Identify which cell holds the provided text, then report its (X, Y) central coordinate. 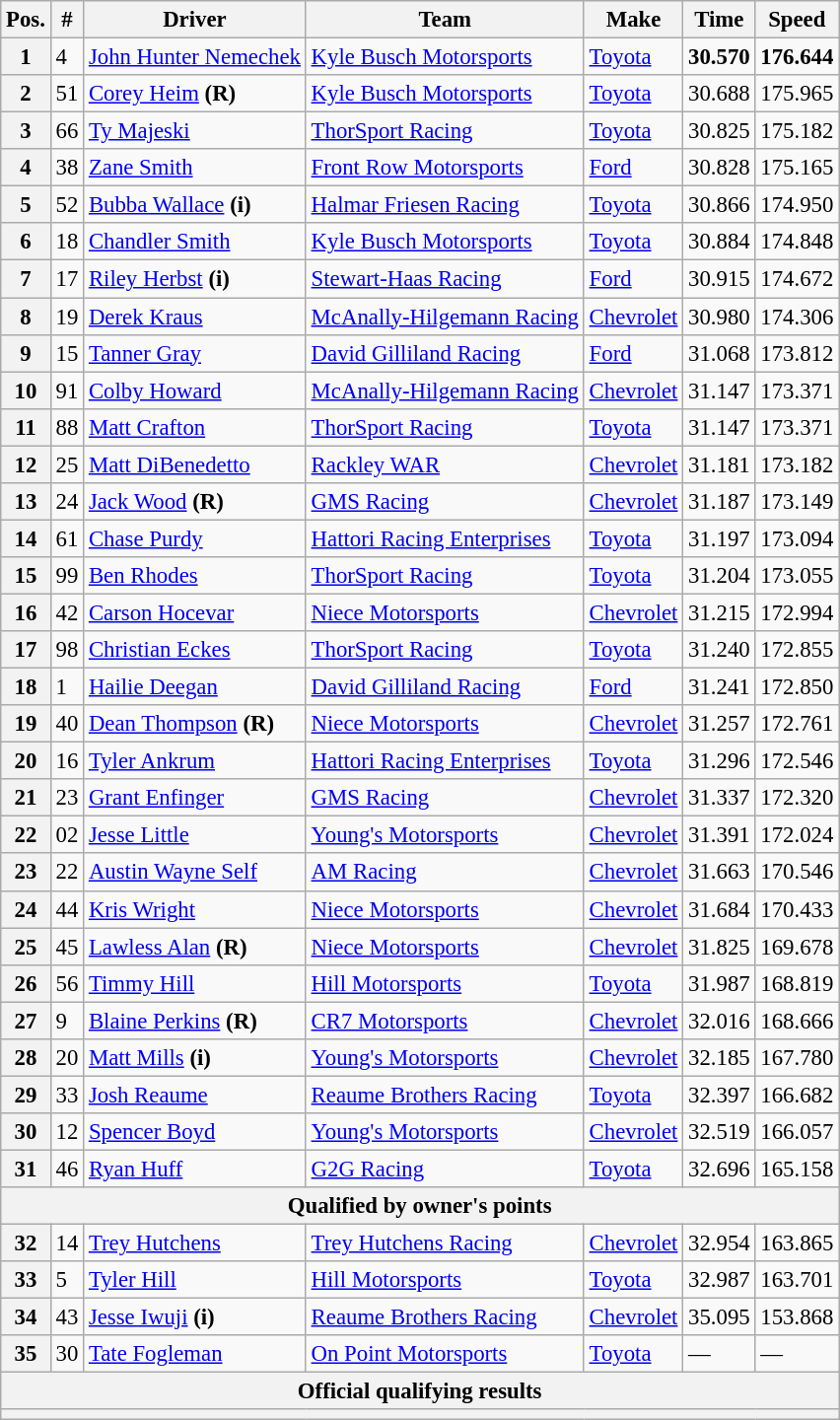
44 (67, 909)
3 (26, 131)
AM Racing (445, 873)
169.678 (797, 947)
175.965 (797, 94)
32.987 (720, 1280)
13 (26, 502)
Tyler Ankrum (195, 761)
42 (67, 612)
31.825 (720, 947)
Driver (195, 20)
6 (26, 242)
Matt Crafton (195, 427)
Dean Thompson (R) (195, 724)
174.306 (797, 317)
35 (26, 1354)
170.546 (797, 873)
Official qualifying results (420, 1391)
51 (67, 94)
CR7 Motorsports (445, 1021)
Zane Smith (195, 168)
7 (26, 279)
Qualified by owner's points (420, 1206)
32.519 (720, 1132)
Jesse Iwuji (i) (195, 1317)
30.828 (720, 168)
2 (26, 94)
163.865 (797, 1243)
31.215 (720, 612)
Tanner Gray (195, 353)
66 (67, 131)
Riley Herbst (i) (195, 279)
31.181 (720, 464)
174.848 (797, 242)
43 (67, 1317)
32.954 (720, 1243)
Josh Reaume (195, 1095)
Ben Rhodes (195, 576)
173.182 (797, 464)
Trey Hutchens (195, 1243)
26 (26, 983)
30.915 (720, 279)
Matt DiBenedetto (195, 464)
172.320 (797, 798)
45 (67, 947)
172.024 (797, 835)
175.165 (797, 168)
31.204 (720, 576)
Grant Enfinger (195, 798)
173.094 (797, 538)
28 (26, 1058)
91 (67, 390)
Chase Purdy (195, 538)
52 (67, 205)
Make (633, 20)
Speed (797, 20)
Stewart-Haas Racing (445, 279)
Matt Mills (i) (195, 1058)
30.884 (720, 242)
On Point Motorsports (445, 1354)
11 (26, 427)
8 (26, 317)
02 (67, 835)
31 (26, 1169)
31.337 (720, 798)
Team (445, 20)
Rackley WAR (445, 464)
38 (67, 168)
Kris Wright (195, 909)
88 (67, 427)
Trey Hutchens Racing (445, 1243)
Tyler Hill (195, 1280)
165.158 (797, 1169)
Tate Fogleman (195, 1354)
Christian Eckes (195, 650)
172.994 (797, 612)
174.672 (797, 279)
27 (26, 1021)
32 (26, 1243)
172.855 (797, 650)
Ty Majeski (195, 131)
32.016 (720, 1021)
Colby Howard (195, 390)
46 (67, 1169)
31.068 (720, 353)
31.663 (720, 873)
John Hunter Nemechek (195, 57)
Derek Kraus (195, 317)
Hailie Deegan (195, 687)
163.701 (797, 1280)
Timmy Hill (195, 983)
98 (67, 650)
31.197 (720, 538)
29 (26, 1095)
153.868 (797, 1317)
172.546 (797, 761)
99 (67, 576)
168.666 (797, 1021)
30.570 (720, 57)
G2G Racing (445, 1169)
166.057 (797, 1132)
40 (67, 724)
174.950 (797, 205)
32.696 (720, 1169)
Carson Hocevar (195, 612)
31.296 (720, 761)
170.433 (797, 909)
176.644 (797, 57)
Halmar Friesen Racing (445, 205)
56 (67, 983)
10 (26, 390)
31.241 (720, 687)
Blaine Perkins (R) (195, 1021)
172.850 (797, 687)
Corey Heim (R) (195, 94)
Jesse Little (195, 835)
30.688 (720, 94)
Spencer Boyd (195, 1132)
167.780 (797, 1058)
61 (67, 538)
30.866 (720, 205)
168.819 (797, 983)
Chandler Smith (195, 242)
173.055 (797, 576)
31.391 (720, 835)
Front Row Motorsports (445, 168)
31.987 (720, 983)
Pos. (26, 20)
31.240 (720, 650)
30.825 (720, 131)
Jack Wood (R) (195, 502)
Lawless Alan (R) (195, 947)
Time (720, 20)
32.397 (720, 1095)
31.684 (720, 909)
# (67, 20)
30.980 (720, 317)
Ryan Huff (195, 1169)
173.149 (797, 502)
21 (26, 798)
173.812 (797, 353)
Bubba Wallace (i) (195, 205)
175.182 (797, 131)
32.185 (720, 1058)
31.187 (720, 502)
Austin Wayne Self (195, 873)
34 (26, 1317)
35.095 (720, 1317)
31.257 (720, 724)
166.682 (797, 1095)
172.761 (797, 724)
